Search for the cell housing the specified text and yield its [x, y] center coordinate. 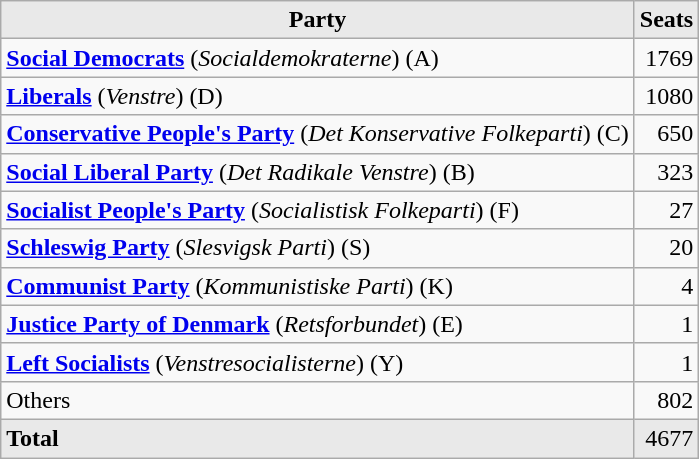
27 [666, 210]
Total [318, 438]
Conservative People's Party (Det Konservative Folkeparti) (C) [318, 134]
20 [666, 248]
Others [318, 400]
Liberals (Venstre) (D) [318, 96]
Social Liberal Party (Det Radikale Venstre) (B) [318, 172]
Communist Party (Kommunistiske Parti) (K) [318, 286]
Schleswig Party (Slesvigsk Parti) (S) [318, 248]
1769 [666, 58]
Party [318, 20]
Left Socialists (Venstresocialisterne) (Y) [318, 362]
Social Democrats (Socialdemokraterne) (A) [318, 58]
Seats [666, 20]
323 [666, 172]
1080 [666, 96]
Socialist People's Party (Socialistisk Folkeparti) (F) [318, 210]
Justice Party of Denmark (Retsforbundet) (E) [318, 324]
4 [666, 286]
4677 [666, 438]
802 [666, 400]
650 [666, 134]
